Detect which cell encompasses the target text, then output its [X, Y] center coordinate. 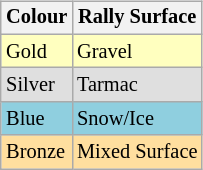
Bronze [36, 152]
Colour [36, 18]
Gold [36, 51]
Rally Surface [137, 18]
Mixed Surface [137, 152]
Tarmac [137, 85]
Snow/Ice [137, 119]
Gravel [137, 51]
Blue [36, 119]
Silver [36, 85]
